Provide the (x, y) coordinate of the cell's center where the given text is located.  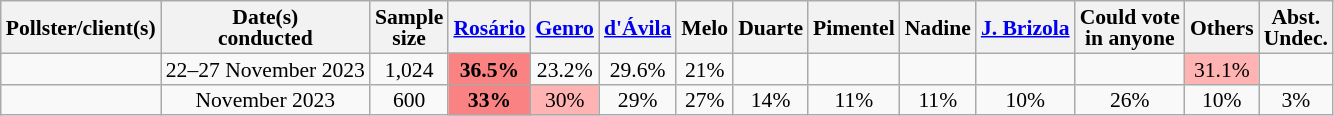
Genro (564, 27)
26% (1130, 100)
36.5% (489, 68)
Abst.Undec. (1296, 27)
Pollster/client(s) (81, 27)
30% (564, 100)
Rosário (489, 27)
14% (770, 100)
d'Ávila (638, 27)
29% (638, 100)
Nadine (938, 27)
33% (489, 100)
J. Brizola (1026, 27)
27% (704, 100)
Pimentel (854, 27)
Duarte (770, 27)
Others (1222, 27)
Could votein anyone (1130, 27)
600 (409, 100)
Melo (704, 27)
22–27 November 2023 (266, 68)
November 2023 (266, 100)
1,024 (409, 68)
3% (1296, 100)
23.2% (564, 68)
21% (704, 68)
Date(s)conducted (266, 27)
31.1% (1222, 68)
Samplesize (409, 27)
29.6% (638, 68)
